Search for the cell housing the specified text and yield its [x, y] center coordinate. 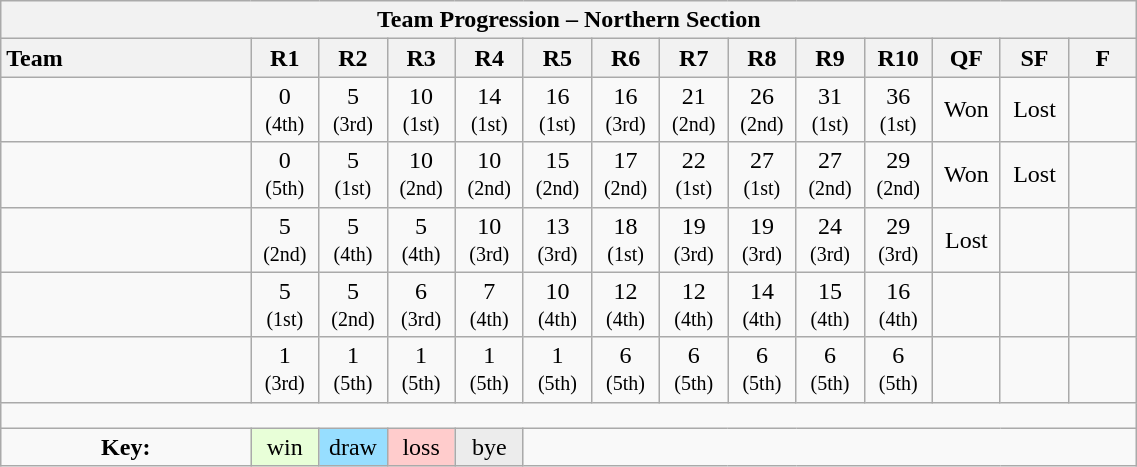
0 (4th) [285, 110]
QF [966, 58]
31 (1st) [830, 110]
14 (4th) [762, 304]
10 (1st) [421, 110]
SF [1034, 58]
29 (3rd) [898, 240]
24 (3rd) [830, 240]
draw [353, 447]
10 (4th) [557, 304]
16 (4th) [898, 304]
36 (1st) [898, 110]
Team [126, 58]
R10 [898, 58]
F [1103, 58]
1 (3rd) [285, 370]
13 (3rd) [557, 240]
7 (4th) [489, 304]
R7 [694, 58]
15 (4th) [830, 304]
R5 [557, 58]
17 (2nd) [625, 174]
6 (3rd) [421, 304]
16 (3rd) [625, 110]
R3 [421, 58]
21 (2nd) [694, 110]
bye [489, 447]
Team Progression – Northern Section [569, 20]
5 (3rd) [353, 110]
win [285, 447]
18 (1st) [625, 240]
R6 [625, 58]
R4 [489, 58]
29 (2nd) [898, 174]
27 (2nd) [830, 174]
26 (2nd) [762, 110]
R8 [762, 58]
27 (1st) [762, 174]
15 (2nd) [557, 174]
Key: [126, 447]
loss [421, 447]
0 (5th) [285, 174]
22 (1st) [694, 174]
14 (1st) [489, 110]
16 (1st) [557, 110]
R9 [830, 58]
10 (3rd) [489, 240]
R1 [285, 58]
R2 [353, 58]
